Determine the (X, Y) coordinate at the center of the cell enclosing the given text.  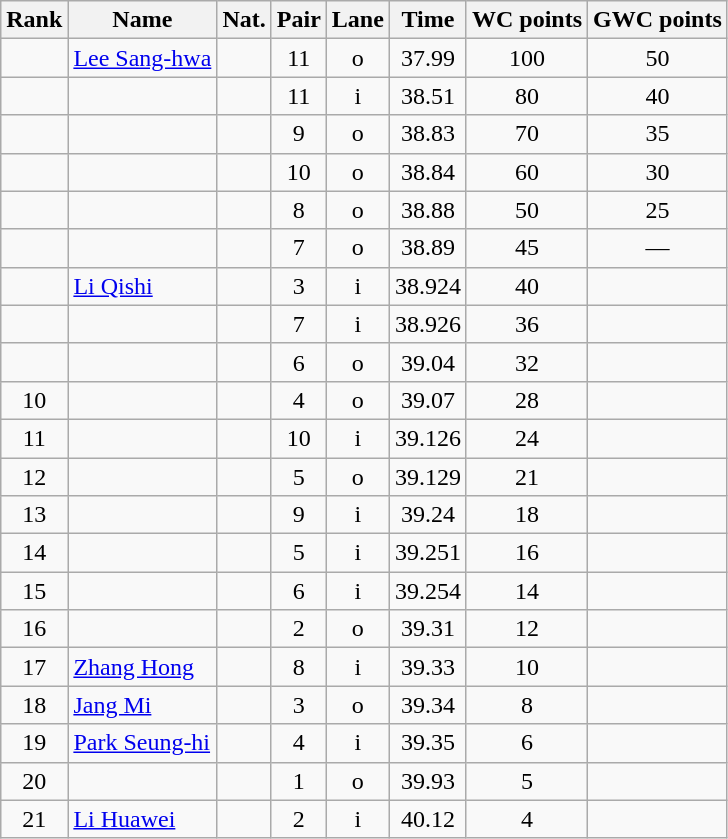
39.251 (428, 553)
39.129 (428, 477)
1 (298, 781)
38.84 (428, 172)
24 (526, 438)
39.93 (428, 781)
35 (658, 134)
38.924 (428, 286)
80 (526, 96)
Lane (358, 20)
39.33 (428, 667)
Nat. (244, 20)
38.83 (428, 134)
30 (658, 172)
39.04 (428, 362)
70 (526, 134)
20 (34, 781)
39.31 (428, 629)
39.24 (428, 515)
39.07 (428, 400)
— (658, 248)
60 (526, 172)
Li Huawei (142, 819)
Pair (298, 20)
25 (658, 210)
39.35 (428, 743)
39.254 (428, 591)
36 (526, 324)
39.126 (428, 438)
WC points (526, 20)
Rank (34, 20)
45 (526, 248)
Park Seung-hi (142, 743)
Time (428, 20)
28 (526, 400)
37.99 (428, 58)
GWC points (658, 20)
Name (142, 20)
13 (34, 515)
38.926 (428, 324)
100 (526, 58)
15 (34, 591)
38.51 (428, 96)
Jang Mi (142, 705)
38.88 (428, 210)
38.89 (428, 248)
Li Qishi (142, 286)
19 (34, 743)
17 (34, 667)
Lee Sang-hwa (142, 58)
40.12 (428, 819)
32 (526, 362)
39.34 (428, 705)
Zhang Hong (142, 667)
